Find where the given text appears and provide that cell's center as (x, y) coordinate. 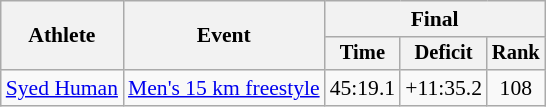
Deficit (444, 54)
Final (435, 19)
+11:35.2 (444, 88)
Time (362, 54)
Syed Human (62, 88)
Men's 15 km freestyle (224, 88)
Event (224, 36)
Rank (516, 54)
45:19.1 (362, 88)
Athlete (62, 36)
108 (516, 88)
